Locate the cell with the specified text and output its (X, Y) center coordinate. 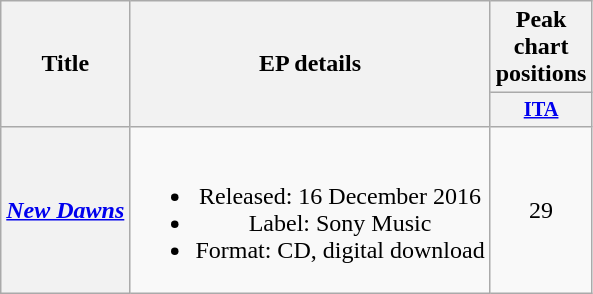
29 (541, 210)
ITA (541, 110)
Title (66, 64)
Peak chart positions (541, 47)
New Dawns (66, 210)
EP details (310, 64)
Released: 16 December 2016Label: Sony MusicFormat: CD, digital download (310, 210)
